Identify which cell holds the provided text, then report its [x, y] central coordinate. 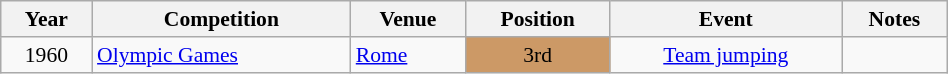
Competition [222, 19]
Event [726, 19]
Notes [895, 19]
Team jumping [726, 55]
Position [538, 19]
Olympic Games [222, 55]
Rome [408, 55]
Venue [408, 19]
Year [46, 19]
1960 [46, 55]
3rd [538, 55]
